Return (X, Y) of the center of cell containing provided text 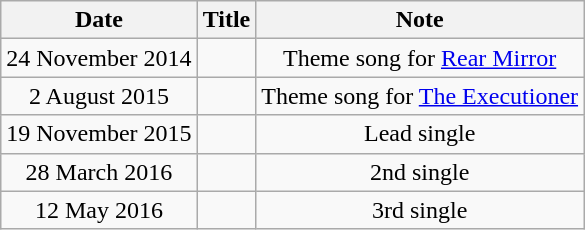
Date (99, 20)
28 March 2016 (99, 172)
Theme song for The Executioner (420, 96)
12 May 2016 (99, 210)
Lead single (420, 134)
Theme song for Rear Mirror (420, 58)
Title (226, 20)
24 November 2014 (99, 58)
2 August 2015 (99, 96)
19 November 2015 (99, 134)
Note (420, 20)
2nd single (420, 172)
3rd single (420, 210)
